Return (x, y) of the center of cell containing provided text 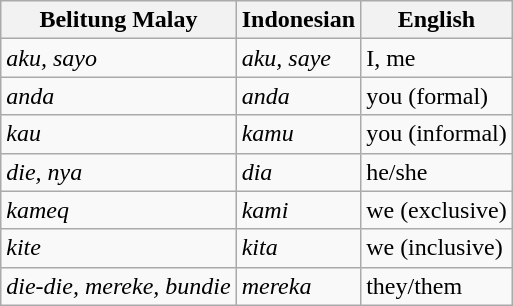
you (formal) (437, 96)
kamu (298, 134)
they/them (437, 286)
we (exclusive) (437, 210)
kite (118, 248)
aku, sayo (118, 58)
kameq (118, 210)
he/she (437, 172)
kau (118, 134)
you (informal) (437, 134)
kita (298, 248)
Belitung Malay (118, 20)
mereka (298, 286)
dia (298, 172)
kami (298, 210)
Indonesian (298, 20)
I, me (437, 58)
we (inclusive) (437, 248)
die, nya (118, 172)
aku, saye (298, 58)
English (437, 20)
die-die, mereke, bundie (118, 286)
